Detect which cell encompasses the target text, then output its (X, Y) center coordinate. 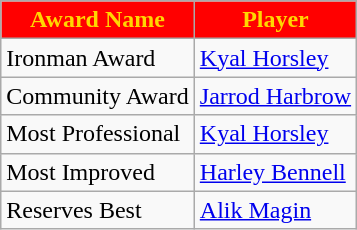
Most Improved (98, 172)
Reserves Best (98, 210)
Award Name (98, 20)
Most Professional (98, 134)
Community Award (98, 96)
Alik Magin (275, 210)
Harley Bennell (275, 172)
Jarrod Harbrow (275, 96)
Ironman Award (98, 58)
Player (275, 20)
